Return the (x, y) coordinate for the center point of the cell that contains the specified text.  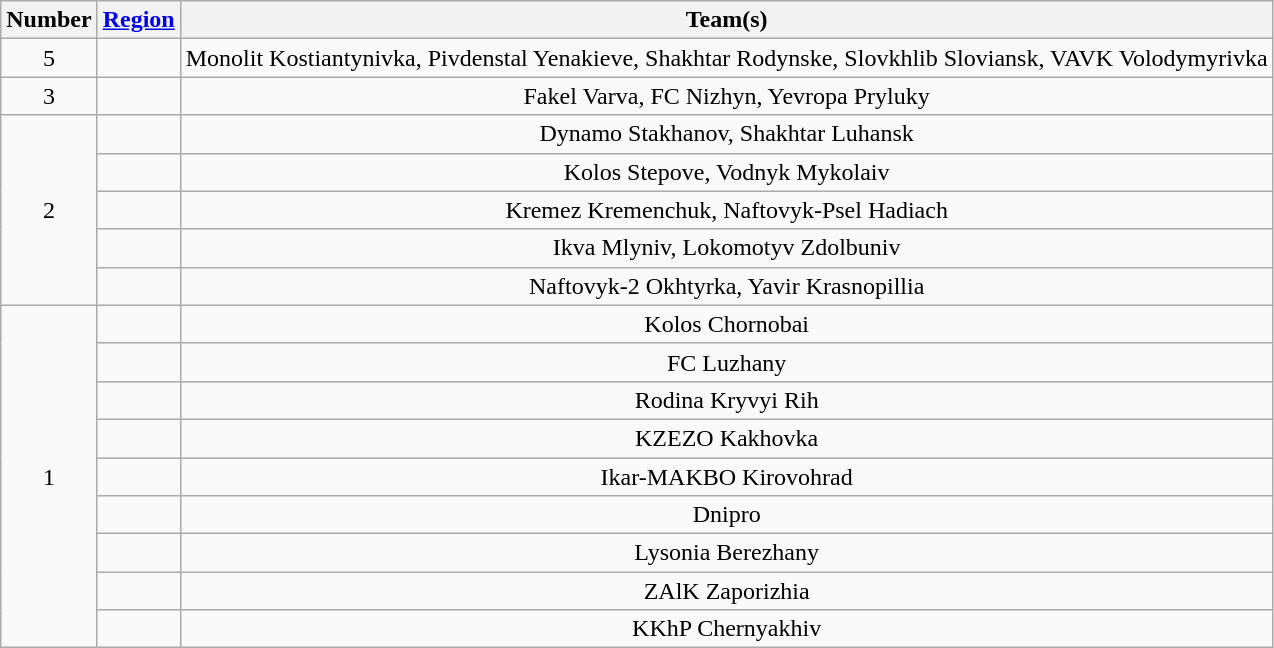
Kolos Chornobai (726, 324)
Monolit Kostiantynivka, Pivdenstal Yenakieve, Shakhtar Rodynske, Slovkhlib Sloviansk, VAVK Volodymyrivka (726, 58)
FC Luzhany (726, 362)
1 (49, 476)
Ikar-MAKBO Kirovohrad (726, 477)
Fakel Varva, FC Nizhyn, Yevropa Pryluky (726, 96)
KKhP Chernyakhiv (726, 629)
Lysonia Berezhany (726, 553)
Ikva Mlyniv, Lokomotyv Zdolbuniv (726, 248)
KZEZO Kakhovka (726, 438)
Kremez Kremenchuk, Naftovyk-Psel Hadiach (726, 210)
Region (138, 20)
Kolos Stepove, Vodnyk Mykolaiv (726, 172)
ZAlK Zaporizhia (726, 591)
Dnipro (726, 515)
Dynamo Stakhanov, Shakhtar Luhansk (726, 134)
2 (49, 210)
Rodina Kryvyi Rih (726, 400)
3 (49, 96)
Team(s) (726, 20)
Naftovyk-2 Okhtyrka, Yavir Krasnopillia (726, 286)
Number (49, 20)
5 (49, 58)
